Return [x, y] of the center of cell containing provided text 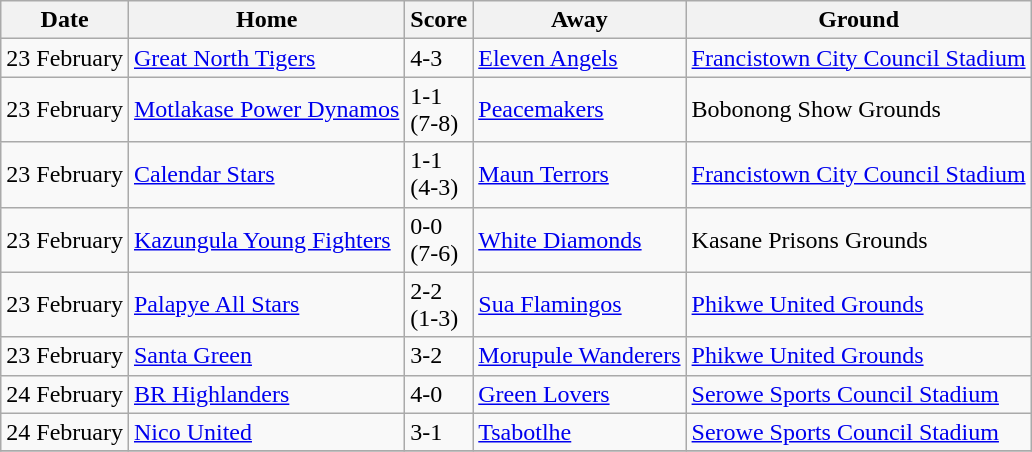
2-2(1-3) [439, 304]
BR Highlanders [266, 394]
Great North Tigers [266, 58]
0-0(7-6) [439, 240]
Home [266, 20]
Santa Green [266, 356]
Calendar Stars [266, 174]
Motlakase Power Dynamos [266, 110]
1-1(7-8) [439, 110]
4-3 [439, 58]
Date [65, 20]
4-0 [439, 394]
Sua Flamingos [580, 304]
Tsabotlhe [580, 432]
Away [580, 20]
Bobonong Show Grounds [858, 110]
Green Lovers [580, 394]
Ground [858, 20]
3-2 [439, 356]
Kasane Prisons Grounds [858, 240]
Eleven Angels [580, 58]
Nico United [266, 432]
White Diamonds [580, 240]
1-1(4-3) [439, 174]
3-1 [439, 432]
Peacemakers [580, 110]
Kazungula Young Fighters [266, 240]
Morupule Wanderers [580, 356]
Palapye All Stars [266, 304]
Score [439, 20]
Maun Terrors [580, 174]
